From the cell containing the given text, extract its center point as (X, Y) coordinate. 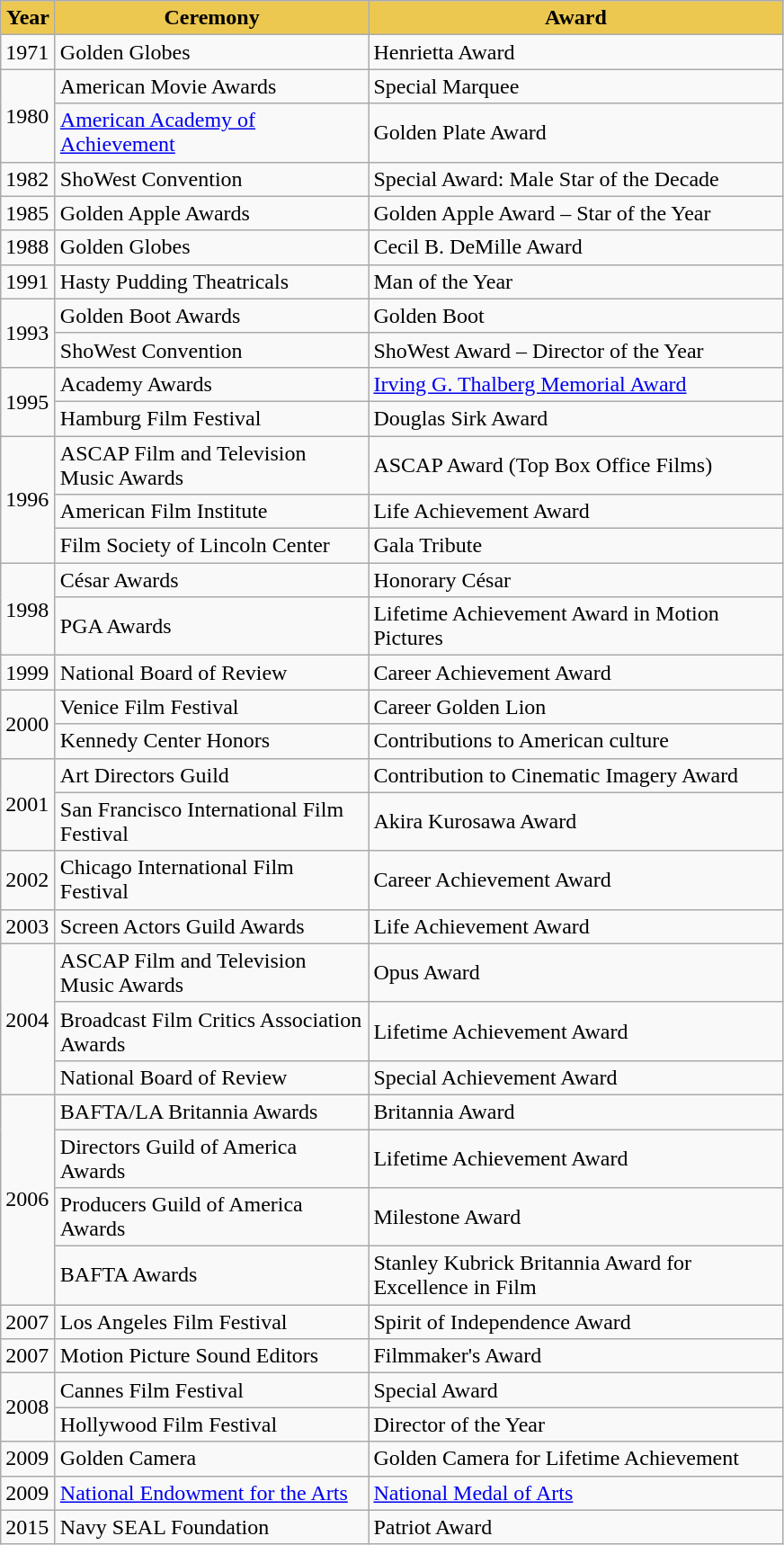
1998 (29, 610)
Art Directors Guild (212, 775)
Directors Guild of America Awards (212, 1158)
Special Marquee (575, 86)
Cannes Film Festival (212, 1390)
2004 (29, 1019)
ASCAP Award (Top Box Office Films) (575, 464)
Spirit of Independence Award (575, 1322)
2000 (29, 724)
Lifetime Achievement Award in Motion Pictures (575, 626)
2003 (29, 926)
National Medal of Arts (575, 1493)
Golden Boot (575, 316)
Golden Apple Awards (212, 213)
Golden Camera (212, 1459)
Screen Actors Guild Awards (212, 926)
Man of the Year (575, 281)
Douglas Sirk Award (575, 418)
1999 (29, 673)
Golden Apple Award – Star of the Year (575, 213)
ShoWest Award – Director of the Year (575, 350)
American Film Institute (212, 512)
Year (29, 18)
Chicago International Film Festival (212, 880)
Akira Kurosawa Award (575, 822)
Career Golden Lion (575, 707)
Irving G. Thalberg Memorial Award (575, 384)
Ceremony (212, 18)
Patriot Award (575, 1527)
1982 (29, 179)
Stanley Kubrick Britannia Award for Excellence in Film (575, 1275)
Contributions to American culture (575, 741)
Golden Camera for Lifetime Achievement (575, 1459)
1988 (29, 247)
Special Award (575, 1390)
Los Angeles Film Festival (212, 1322)
2015 (29, 1527)
Award (575, 18)
Britannia Award (575, 1112)
Special Award: Male Star of the Decade (575, 179)
Gala Tribute (575, 546)
2006 (29, 1200)
Filmmaker's Award (575, 1356)
Hasty Pudding Theatricals (212, 281)
Opus Award (575, 973)
Film Society of Lincoln Center (212, 546)
Golden Boot Awards (212, 316)
Hollywood Film Festival (212, 1424)
Honorary César (575, 580)
1991 (29, 281)
Broadcast Film Critics Association Awards (212, 1031)
Golden Plate Award (575, 133)
Motion Picture Sound Editors (212, 1356)
1995 (29, 401)
American Movie Awards (212, 86)
Producers Guild of America Awards (212, 1218)
1996 (29, 498)
BAFTA Awards (212, 1275)
Special Achievement Award (575, 1077)
Kennedy Center Honors (212, 741)
Navy SEAL Foundation (212, 1527)
2001 (29, 804)
Milestone Award (575, 1218)
National Endowment for the Arts (212, 1493)
BAFTA/LA Britannia Awards (212, 1112)
Venice Film Festival (212, 707)
1971 (29, 52)
1980 (29, 115)
American Academy of Achievement (212, 133)
Director of the Year (575, 1424)
San Francisco International Film Festival (212, 822)
2002 (29, 880)
Contribution to Cinematic Imagery Award (575, 775)
Academy Awards (212, 384)
Henrietta Award (575, 52)
César Awards (212, 580)
2008 (29, 1407)
1993 (29, 333)
Hamburg Film Festival (212, 418)
1985 (29, 213)
PGA Awards (212, 626)
Cecil B. DeMille Award (575, 247)
